Find where the given text appears and provide that cell's center as [x, y] coordinate. 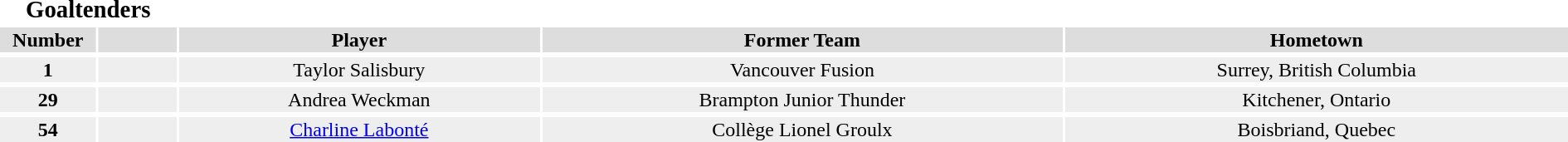
Number [48, 40]
Player [358, 40]
Boisbriand, Quebec [1317, 130]
Brampton Junior Thunder [801, 100]
1 [48, 70]
Collège Lionel Groulx [801, 130]
Kitchener, Ontario [1317, 100]
Charline Labonté [358, 130]
Vancouver Fusion [801, 70]
Former Team [801, 40]
Surrey, British Columbia [1317, 70]
29 [48, 100]
Taylor Salisbury [358, 70]
Hometown [1317, 40]
54 [48, 130]
Andrea Weckman [358, 100]
